Extract the [X, Y] coordinate from the center of the cell holding the provided text.  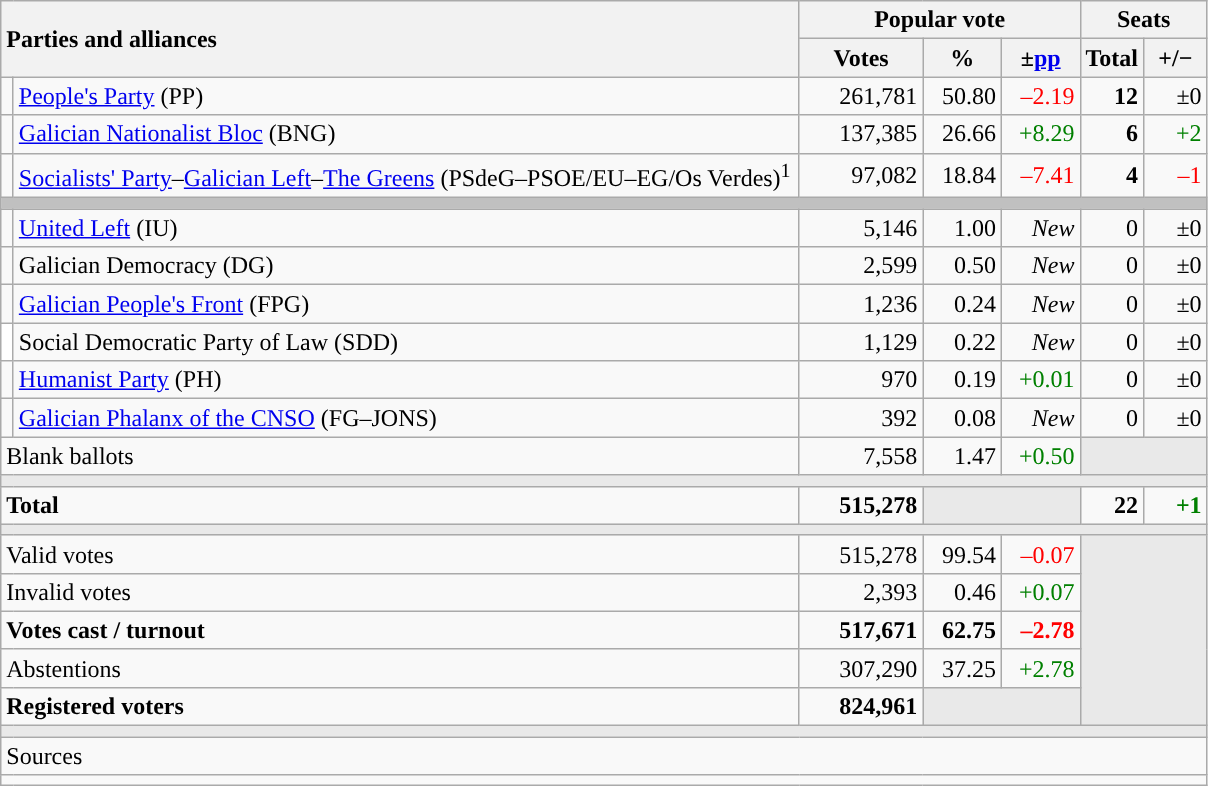
–1 [1176, 176]
Popular vote [940, 20]
+8.29 [1040, 134]
+2.78 [1040, 668]
6 [1112, 134]
5,146 [861, 228]
Valid votes [400, 554]
12 [1112, 96]
824,961 [861, 706]
+0.50 [1040, 456]
United Left (IU) [406, 228]
1.00 [962, 228]
Sources [604, 756]
Invalid votes [400, 592]
% [962, 58]
Votes cast / turnout [400, 630]
Abstentions [400, 668]
517,671 [861, 630]
7,558 [861, 456]
50.80 [962, 96]
±pp [1040, 58]
–2.78 [1040, 630]
0.19 [962, 380]
+1 [1176, 505]
62.75 [962, 630]
Galician Phalanx of the CNSO (FG–JONS) [406, 418]
0.46 [962, 592]
–0.07 [1040, 554]
970 [861, 380]
0.24 [962, 304]
–2.19 [1040, 96]
22 [1112, 505]
Registered voters [400, 706]
Social Democratic Party of Law (SDD) [406, 342]
+/− [1176, 58]
2,393 [861, 592]
2,599 [861, 266]
Socialists' Party–Galician Left–The Greens (PSdeG–PSOE/EU–EG/Os Verdes)1 [406, 176]
–7.41 [1040, 176]
97,082 [861, 176]
1,129 [861, 342]
1,236 [861, 304]
Galician Democracy (DG) [406, 266]
Humanist Party (PH) [406, 380]
Galician Nationalist Bloc (BNG) [406, 134]
392 [861, 418]
26.66 [962, 134]
137,385 [861, 134]
Blank ballots [400, 456]
Votes [861, 58]
+0.07 [1040, 592]
+2 [1176, 134]
+0.01 [1040, 380]
0.08 [962, 418]
99.54 [962, 554]
307,290 [861, 668]
Parties and alliances [400, 39]
0.22 [962, 342]
261,781 [861, 96]
1.47 [962, 456]
37.25 [962, 668]
Seats [1144, 20]
People's Party (PP) [406, 96]
Galician People's Front (FPG) [406, 304]
18.84 [962, 176]
4 [1112, 176]
0.50 [962, 266]
